Provide the (X, Y) coordinate of the cell's center where the given text is located.  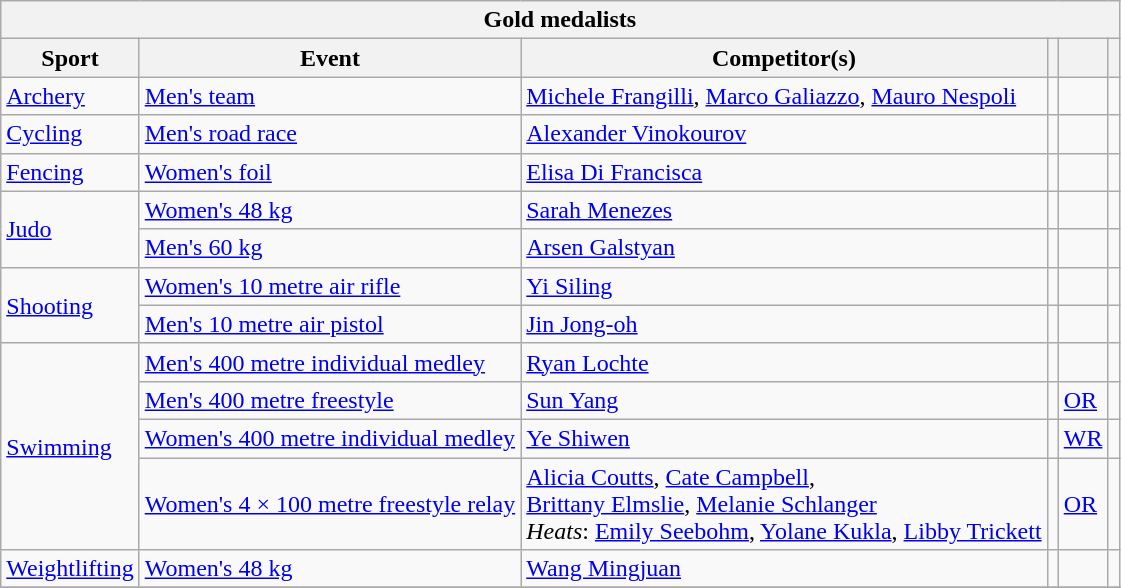
WR (1083, 438)
Competitor(s) (784, 58)
Alicia Coutts, Cate Campbell,Brittany Elmslie, Melanie SchlangerHeats: Emily Seebohm, Yolane Kukla, Libby Trickett (784, 504)
Alexander Vinokourov (784, 134)
Fencing (70, 172)
Wang Mingjuan (784, 569)
Yi Siling (784, 286)
Sun Yang (784, 400)
Jin Jong-oh (784, 324)
Sarah Menezes (784, 210)
Swimming (70, 446)
Gold medalists (560, 20)
Men's team (330, 96)
Weightlifting (70, 569)
Women's 4 × 100 metre freestyle relay (330, 504)
Archery (70, 96)
Men's 10 metre air pistol (330, 324)
Men's 60 kg (330, 248)
Elisa Di Francisca (784, 172)
Shooting (70, 305)
Arsen Galstyan (784, 248)
Michele Frangilli, Marco Galiazzo, Mauro Nespoli (784, 96)
Ryan Lochte (784, 362)
Event (330, 58)
Cycling (70, 134)
Women's 400 metre individual medley (330, 438)
Women's 10 metre air rifle (330, 286)
Men's 400 metre individual medley (330, 362)
Men's 400 metre freestyle (330, 400)
Judo (70, 229)
Sport (70, 58)
Men's road race (330, 134)
Ye Shiwen (784, 438)
Women's foil (330, 172)
